Find where the given text appears and provide that cell's center as [x, y] coordinate. 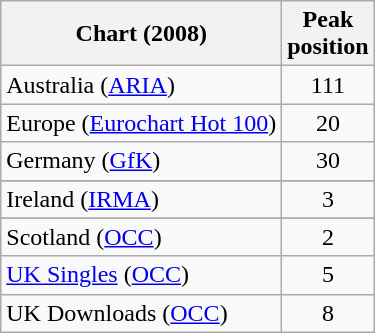
8 [328, 313]
30 [328, 161]
111 [328, 85]
20 [328, 123]
2 [328, 237]
Australia (ARIA) [142, 85]
UK Singles (OCC) [142, 275]
UK Downloads (OCC) [142, 313]
5 [328, 275]
3 [328, 199]
Germany (GfK) [142, 161]
Ireland (IRMA) [142, 199]
Peakposition [328, 34]
Scotland (OCC) [142, 237]
Chart (2008) [142, 34]
Europe (Eurochart Hot 100) [142, 123]
